Identify which cell holds the provided text, then report its (X, Y) central coordinate. 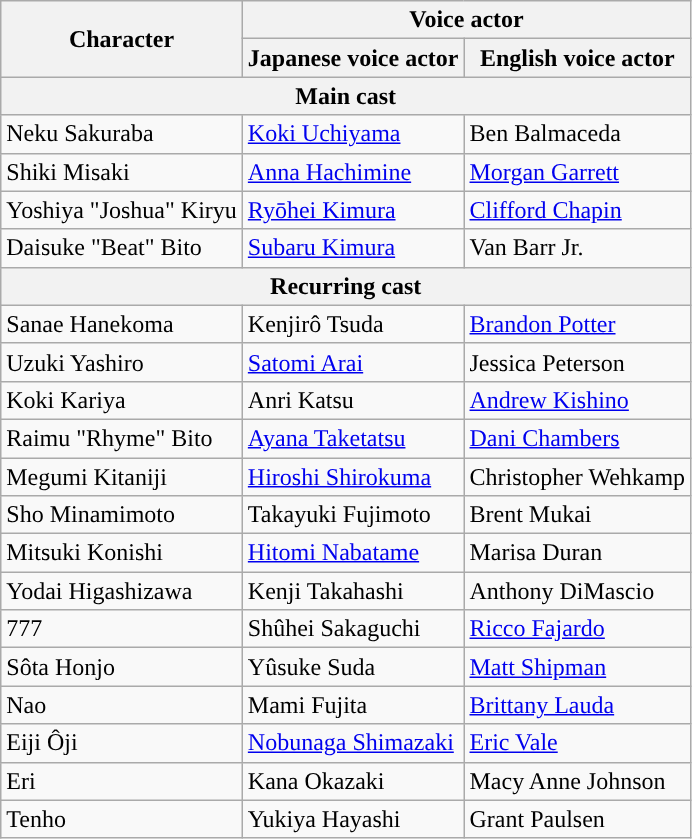
Clifford Chapin (578, 210)
Matt Shipman (578, 667)
Eric Vale (578, 743)
Brent Mukai (578, 515)
Mitsuki Konishi (122, 553)
Christopher Wehkamp (578, 477)
Yodai Higashizawa (122, 591)
Satomi Arai (353, 362)
Character (122, 39)
Kenjirô Tsuda (353, 324)
Macy Anne Johnson (578, 781)
Anri Katsu (353, 400)
Hitomi Nabatame (353, 553)
Kenji Takahashi (353, 591)
Yûsuke Suda (353, 667)
Ben Balmaceda (578, 134)
Shiki Misaki (122, 172)
Nobunaga Shimazaki (353, 743)
Sho Minamimoto (122, 515)
Takayuki Fujimoto (353, 515)
Andrew Kishino (578, 400)
Daisuke "Beat" Bito (122, 248)
Dani Chambers (578, 438)
Sanae Hanekoma (122, 324)
Jessica Peterson (578, 362)
Yukiya Hayashi (353, 819)
Eiji Ôji (122, 743)
Hiroshi Shirokuma (353, 477)
Shûhei Sakaguchi (353, 629)
Recurring cast (346, 286)
Marisa Duran (578, 553)
Anna Hachimine (353, 172)
Grant Paulsen (578, 819)
Koki Kariya (122, 400)
Brandon Potter (578, 324)
Neku Sakuraba (122, 134)
Raimu "Rhyme" Bito (122, 438)
Mami Fujita (353, 705)
Yoshiya "Joshua" Kiryu (122, 210)
Anthony DiMascio (578, 591)
Ricco Fajardo (578, 629)
Voice actor (466, 20)
Eri (122, 781)
Uzuki Yashiro (122, 362)
Nao (122, 705)
Van Barr Jr. (578, 248)
Subaru Kimura (353, 248)
Megumi Kitaniji (122, 477)
Ryōhei Kimura (353, 210)
Main cast (346, 96)
Brittany Lauda (578, 705)
Sôta Honjo (122, 667)
English voice actor (578, 58)
Morgan Garrett (578, 172)
Tenho (122, 819)
Japanese voice actor (353, 58)
Kana Okazaki (353, 781)
Koki Uchiyama (353, 134)
Ayana Taketatsu (353, 438)
777 (122, 629)
